Determine the (X, Y) coordinate at the center of the cell enclosing the given text.  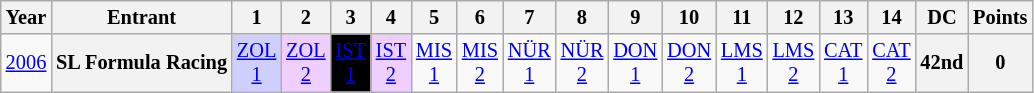
LMS2 (794, 63)
3 (351, 17)
NÜR2 (582, 63)
2 (306, 17)
7 (530, 17)
Year (26, 17)
10 (689, 17)
2006 (26, 63)
Entrant (142, 17)
0 (1000, 63)
4 (391, 17)
IST2 (391, 63)
CAT1 (843, 63)
IST1 (351, 63)
DON1 (635, 63)
LMS1 (742, 63)
ZOL1 (256, 63)
CAT2 (891, 63)
DC (942, 17)
8 (582, 17)
6 (480, 17)
Points (1000, 17)
13 (843, 17)
MIS2 (480, 63)
42nd (942, 63)
5 (434, 17)
ZOL2 (306, 63)
9 (635, 17)
14 (891, 17)
11 (742, 17)
MIS1 (434, 63)
1 (256, 17)
NÜR1 (530, 63)
DON2 (689, 63)
12 (794, 17)
SL Formula Racing (142, 63)
